Scan for the cell matching the given text and deliver its [x, y] coordinate at center. 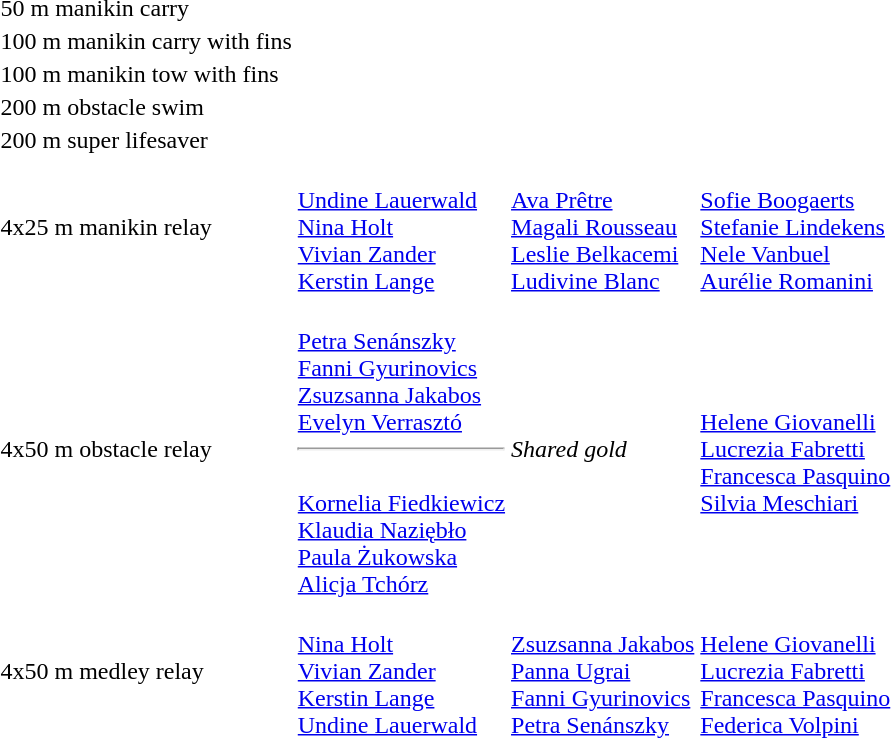
Undine LauerwaldNina HoltVivian ZanderKerstin Lange [401, 227]
Ava PrêtreMagali RousseauLeslie BelkacemiLudivine Blanc [603, 227]
Petra SenánszkyFanni GyurinovicsZsuzsanna JakabosEvelyn VerrasztóKornelia FiedkiewiczKlaudia NaziębłoPaula ŻukowskaAlicja Tchórz [401, 449]
Shared gold [603, 449]
